Determine the [X, Y] coordinate at the center of the cell enclosing the given text.  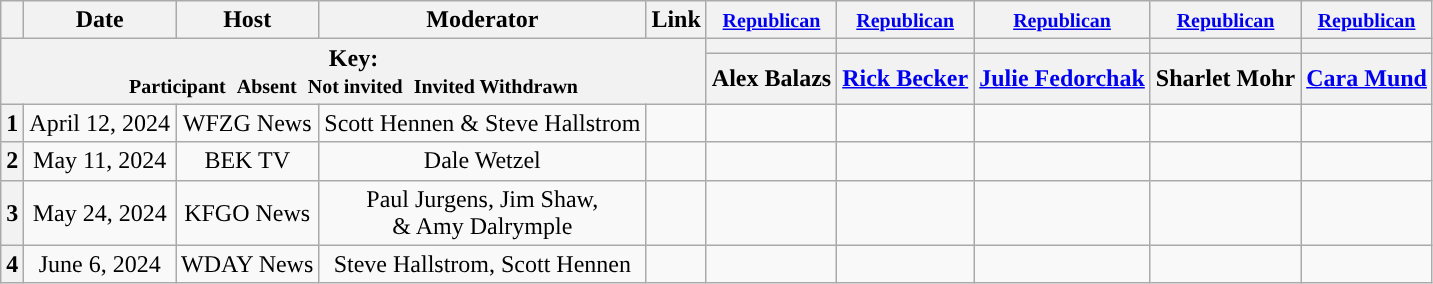
Julie Fedorchak [1062, 78]
Dale Wetzel [482, 161]
Paul Jurgens, Jim Shaw, & Amy Dalrymple [482, 212]
1 [12, 123]
4 [12, 264]
Rick Becker [906, 78]
WDAY News [248, 264]
KFGO News [248, 212]
2 [12, 161]
WFZG News [248, 123]
May 11, 2024 [100, 161]
3 [12, 212]
Host [248, 20]
Steve Hallstrom, Scott Hennen [482, 264]
Sharlet Mohr [1225, 78]
May 24, 2024 [100, 212]
Link [676, 20]
April 12, 2024 [100, 123]
Scott Hennen & Steve Hallstrom [482, 123]
Alex Balazs [771, 78]
June 6, 2024 [100, 264]
Date [100, 20]
Moderator [482, 20]
Key: Participant Absent Not invited Invited Withdrawn [354, 72]
BEK TV [248, 161]
Cara Mund [1367, 78]
